Output the [x, y] coordinate of the center of the cell containing the given text.  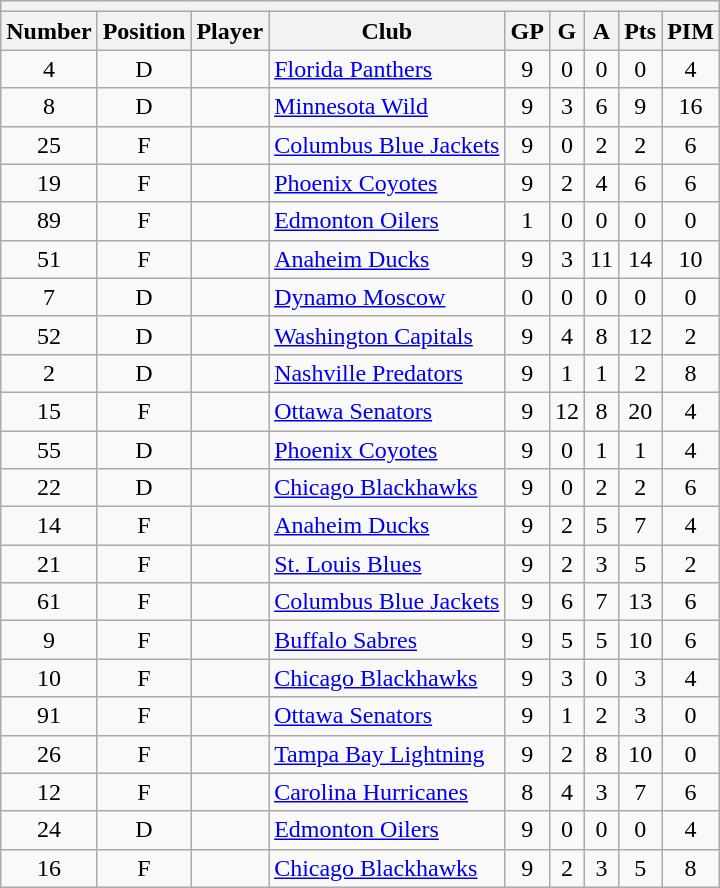
Number [49, 31]
GP [527, 31]
52 [49, 335]
11 [601, 259]
Dynamo Moscow [387, 297]
Pts [640, 31]
Nashville Predators [387, 373]
55 [49, 449]
Position [144, 31]
22 [49, 488]
St. Louis Blues [387, 564]
Carolina Hurricanes [387, 792]
13 [640, 602]
19 [49, 183]
Minnesota Wild [387, 107]
20 [640, 411]
Club [387, 31]
G [566, 31]
Buffalo Sabres [387, 640]
21 [49, 564]
25 [49, 145]
A [601, 31]
24 [49, 830]
89 [49, 221]
91 [49, 716]
15 [49, 411]
26 [49, 754]
Player [230, 31]
Washington Capitals [387, 335]
Florida Panthers [387, 69]
Tampa Bay Lightning [387, 754]
PIM [691, 31]
61 [49, 602]
51 [49, 259]
